Identify which cell holds the provided text, then report its [X, Y] central coordinate. 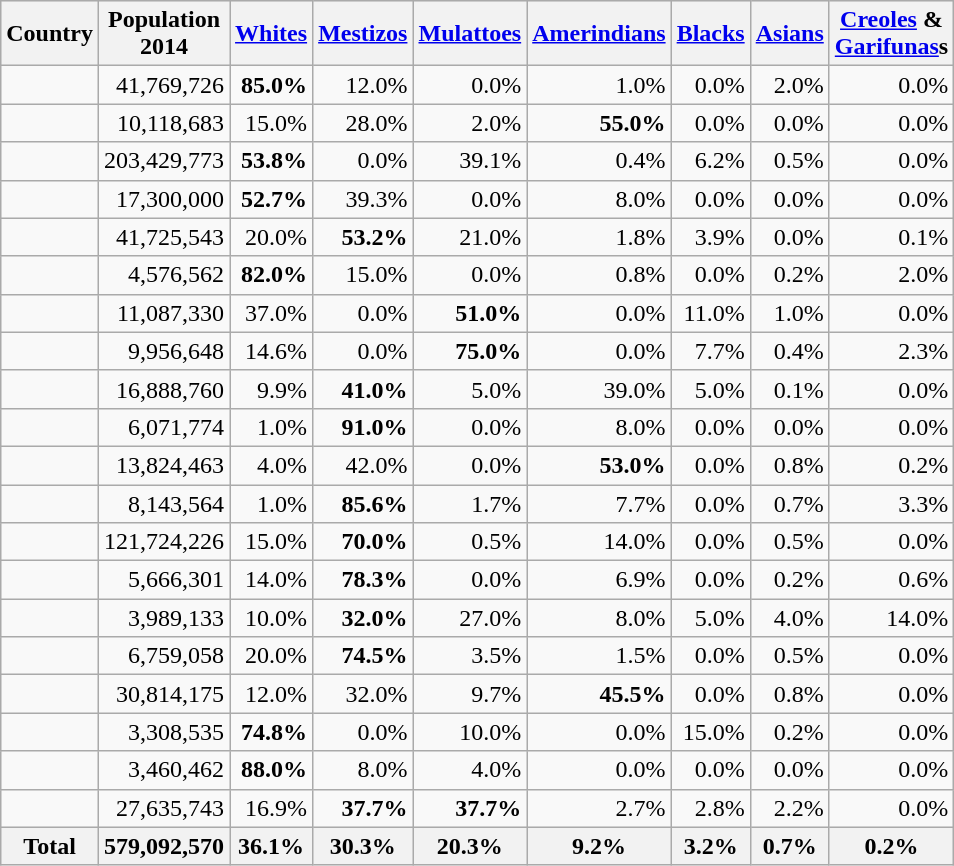
1.5% [599, 656]
1.8% [599, 237]
2.7% [599, 808]
20.3% [470, 846]
2.3% [891, 351]
Asians [790, 34]
13,824,463 [164, 465]
75.0% [470, 351]
9.9% [272, 389]
41,769,726 [164, 85]
5,666,301 [164, 580]
78.3% [363, 580]
30.3% [363, 846]
41.0% [363, 389]
70.0% [363, 542]
36.1% [272, 846]
579,092,570 [164, 846]
16,888,760 [164, 389]
203,429,773 [164, 161]
53.8% [272, 161]
51.0% [470, 313]
3,308,535 [164, 732]
Amerindians [599, 34]
45.5% [599, 694]
27,635,743 [164, 808]
82.0% [272, 275]
Mulattoes [470, 34]
3.3% [891, 503]
74.8% [272, 732]
91.0% [363, 427]
9.7% [470, 694]
85.0% [272, 85]
85.6% [363, 503]
Mestizos [363, 34]
28.0% [363, 123]
2.2% [790, 808]
42.0% [363, 465]
11.0% [710, 313]
6.2% [710, 161]
10,118,683 [164, 123]
53.2% [363, 237]
3.2% [710, 846]
30,814,175 [164, 694]
Population2014 [164, 34]
1.7% [470, 503]
16.9% [272, 808]
14.6% [272, 351]
55.0% [599, 123]
21.0% [470, 237]
Blacks [710, 34]
27.0% [470, 618]
0.6% [891, 580]
3,460,462 [164, 770]
11,087,330 [164, 313]
9,956,648 [164, 351]
8,143,564 [164, 503]
17,300,000 [164, 199]
Total [50, 846]
Whites [272, 34]
2.8% [710, 808]
88.0% [272, 770]
6.9% [599, 580]
9.2% [599, 846]
3,989,133 [164, 618]
4,576,562 [164, 275]
53.0% [599, 465]
39.3% [363, 199]
121,724,226 [164, 542]
Country [50, 34]
Creoles &Garifunass [891, 34]
39.0% [599, 389]
52.7% [272, 199]
37.0% [272, 313]
39.1% [470, 161]
6,759,058 [164, 656]
3.9% [710, 237]
6,071,774 [164, 427]
74.5% [363, 656]
41,725,543 [164, 237]
3.5% [470, 656]
